Find where the given text appears and provide that cell's center as [x, y] coordinate. 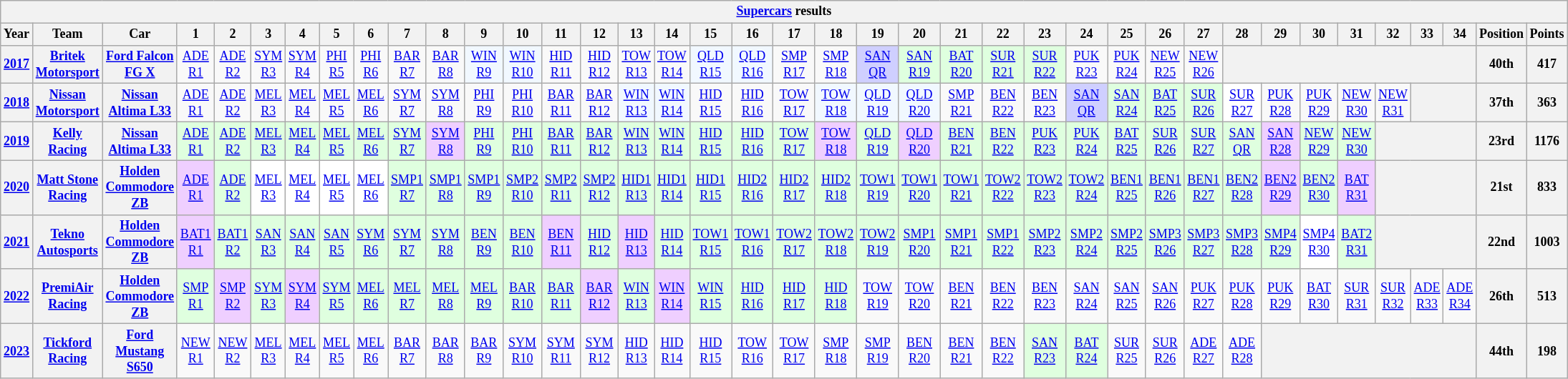
HID1R13 [637, 187]
SMP1R20 [919, 242]
BATR20 [961, 64]
SANR4 [302, 242]
13 [637, 34]
SYMR11 [561, 351]
SMP4R30 [1319, 242]
BATR24 [1086, 351]
WINR15 [710, 296]
3 [268, 34]
198 [1547, 351]
SMP2R12 [599, 187]
BARR10 [523, 296]
24 [1086, 34]
SMP2R10 [523, 187]
SYMR12 [599, 351]
BENR9 [484, 242]
29 [1280, 34]
SMP3R27 [1204, 242]
TOWR16 [752, 351]
27 [1204, 34]
BATR31 [1357, 187]
SMP4R29 [1280, 242]
34 [1460, 34]
Points [1547, 34]
BEN2R30 [1319, 187]
SANR3 [268, 242]
MELR9 [484, 296]
SANR26 [1165, 296]
TOW2R22 [1003, 187]
Kelly Racing [67, 141]
MELR8 [445, 296]
MELR7 [407, 296]
SANR28 [1280, 141]
23rd [1502, 141]
HIDR18 [836, 296]
12 [599, 34]
SMPR2 [233, 296]
2 [233, 34]
HID2R18 [836, 187]
11 [561, 34]
2022 [17, 296]
363 [1547, 103]
2023 [17, 351]
SMP1R21 [961, 242]
26th [1502, 296]
SYMR10 [523, 351]
HID2R16 [752, 187]
HID1R14 [672, 187]
8 [445, 34]
Year [17, 34]
SYMR5 [337, 296]
HID2R17 [794, 187]
14 [672, 34]
17 [794, 34]
NEWR1 [195, 351]
SURR32 [1393, 296]
BENR20 [919, 351]
TOW2R19 [878, 242]
22 [1003, 34]
SURR25 [1127, 351]
2021 [17, 242]
HIDR17 [794, 296]
7 [407, 34]
2019 [17, 141]
TOW2R23 [1045, 187]
18 [836, 34]
BEN2R28 [1242, 187]
PHIR5 [337, 64]
TOW2R18 [836, 242]
4 [302, 34]
26 [1165, 34]
QLDR15 [710, 64]
SMP1R9 [484, 187]
5 [337, 34]
NEWR25 [1165, 64]
1003 [1547, 242]
37th [1502, 103]
HID1R15 [710, 187]
15 [710, 34]
BEN2R29 [1280, 187]
SMPR1 [195, 296]
SMPR17 [794, 64]
BENR10 [523, 242]
SMP2R11 [561, 187]
SMP2R25 [1127, 242]
NEWR2 [233, 351]
31 [1357, 34]
SMPR21 [961, 103]
ADER33 [1427, 296]
SANR23 [1045, 351]
Car [140, 34]
BARR9 [484, 351]
TOW2R17 [794, 242]
BEN1R26 [1165, 187]
SURR31 [1357, 296]
SANR25 [1127, 296]
NEWR31 [1393, 103]
Ford Falcon FG X [140, 64]
9 [484, 34]
TOWR19 [878, 296]
PUKR27 [1204, 296]
SURR22 [1045, 64]
TOW2R24 [1086, 187]
SMP1R22 [1003, 242]
Position [1502, 34]
2018 [17, 103]
1 [195, 34]
NEWR26 [1204, 64]
16 [752, 34]
SURR21 [1003, 64]
SMP2R24 [1086, 242]
ADER34 [1460, 296]
BEN1R25 [1127, 187]
TOWR20 [919, 296]
BAT1R1 [195, 242]
WINR9 [484, 64]
Team [67, 34]
Nissan Motorsport [67, 103]
Ford Mustang S650 [140, 351]
28 [1242, 34]
417 [1547, 64]
ADER28 [1242, 351]
22nd [1502, 242]
TOW1R15 [710, 242]
QLDR16 [752, 64]
TOW1R20 [919, 187]
44th [1502, 351]
SMP1R8 [445, 187]
513 [1547, 296]
SANR5 [337, 242]
PHIR6 [371, 64]
Tekno Autosports [67, 242]
23 [1045, 34]
BAT1R2 [233, 242]
25 [1127, 34]
BEN1R27 [1204, 187]
TOW1R16 [752, 242]
TOW1R21 [961, 187]
21st [1502, 187]
ADER27 [1204, 351]
2020 [17, 187]
SMP3R28 [1242, 242]
6 [371, 34]
40th [1502, 64]
TOWR14 [672, 64]
1176 [1547, 141]
BATR30 [1319, 296]
20 [919, 34]
Matt Stone Racing [67, 187]
SANR19 [919, 64]
WINR10 [523, 64]
SMP1R7 [407, 187]
PremiAir Racing [67, 296]
SMPR19 [878, 351]
HIDR11 [561, 64]
NEWR29 [1319, 141]
833 [1547, 187]
30 [1319, 34]
Britek Motorsport [67, 64]
BAT2R31 [1357, 242]
BENR11 [561, 242]
SYMR6 [371, 242]
10 [523, 34]
2017 [17, 64]
SMP3R26 [1165, 242]
SMP2R23 [1045, 242]
32 [1393, 34]
19 [878, 34]
TOW1R19 [878, 187]
Tickford Racing [67, 351]
TOWR13 [637, 64]
33 [1427, 34]
21 [961, 34]
Supercars results [784, 11]
